For the text-containing cell, return its midpoint in [x, y] coordinate format. 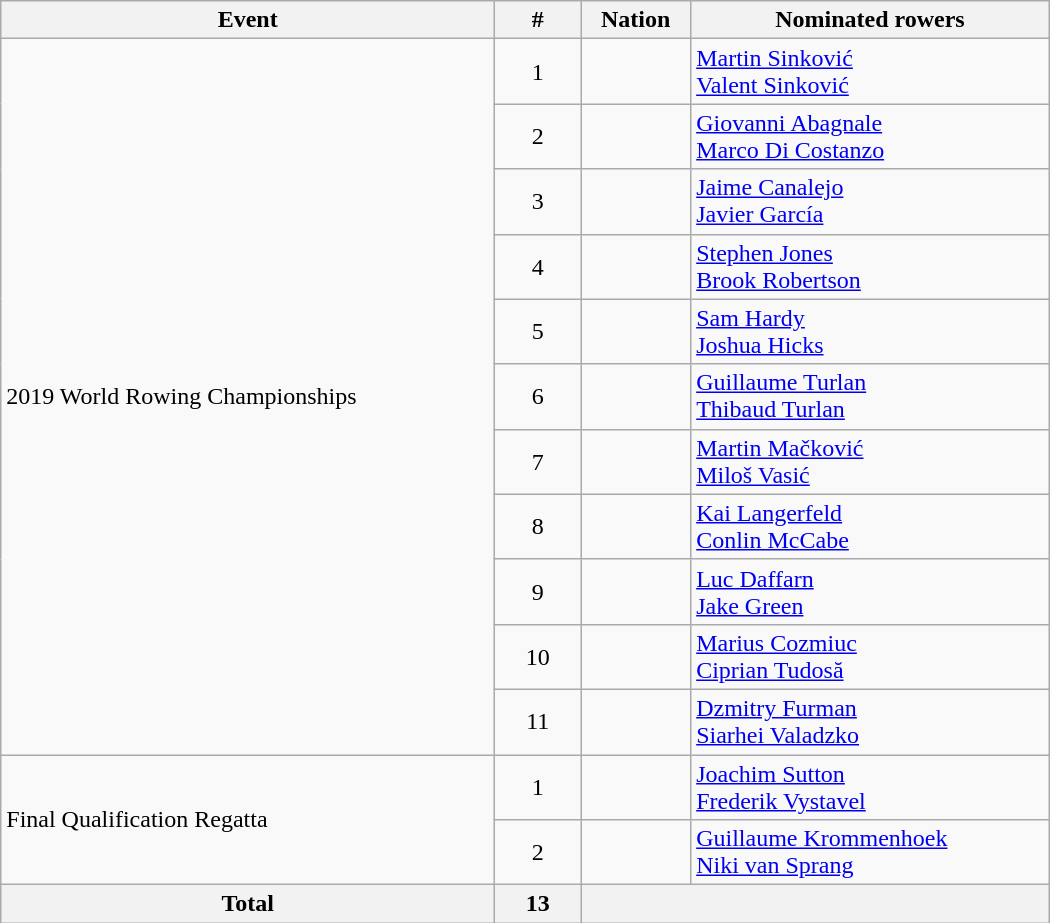
Joachim SuttonFrederik Vystavel [870, 786]
# [538, 20]
6 [538, 396]
8 [538, 526]
5 [538, 332]
Event [248, 20]
Marius CozmiucCiprian Tudosă [870, 656]
Guillaume TurlanThibaud Turlan [870, 396]
Sam HardyJoshua Hicks [870, 332]
Luc DaffarnJake Green [870, 592]
Nation [636, 20]
Martin SinkovićValent Sinković [870, 72]
2019 World Rowing Championships [248, 397]
Giovanni AbagnaleMarco Di Costanzo [870, 136]
7 [538, 462]
Martin MačkovićMiloš Vasić [870, 462]
13 [538, 904]
10 [538, 656]
Final Qualification Regatta [248, 819]
4 [538, 266]
Guillaume KrommenhoekNiki van Sprang [870, 852]
11 [538, 722]
9 [538, 592]
Kai LangerfeldConlin McCabe [870, 526]
Total [248, 904]
Jaime CanalejoJavier García [870, 202]
Stephen JonesBrook Robertson [870, 266]
Nominated rowers [870, 20]
Dzmitry FurmanSiarhei Valadzko [870, 722]
3 [538, 202]
